Identify which cell holds the provided text, then report its [x, y] central coordinate. 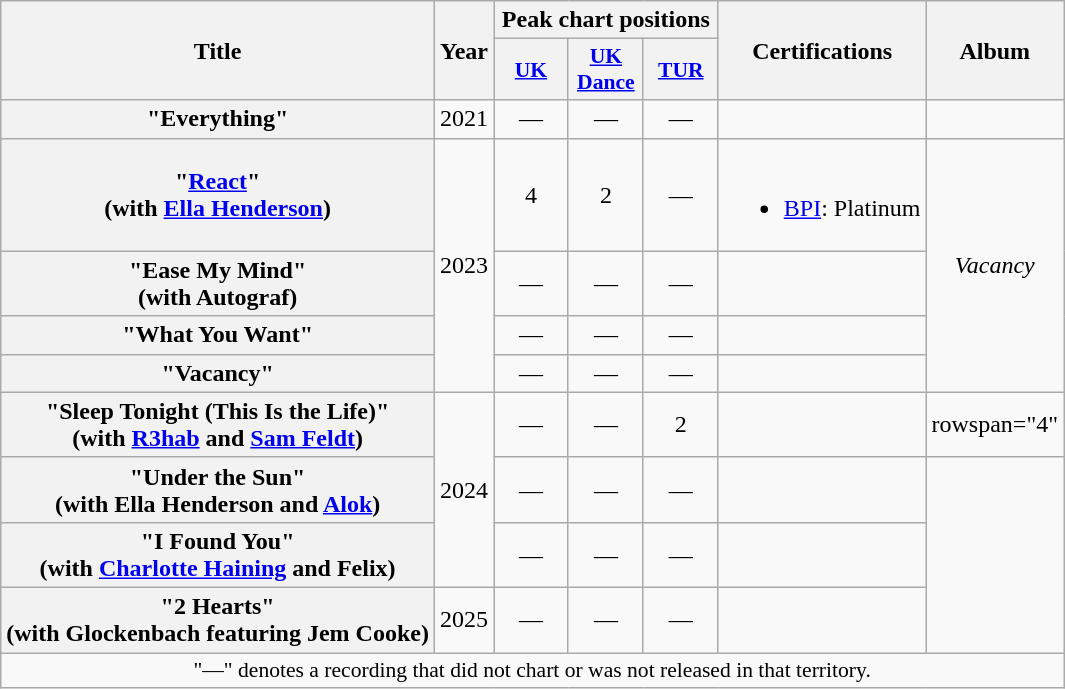
UK [532, 70]
Vacancy [995, 265]
rowspan="4" [995, 424]
2021 [464, 119]
Title [218, 50]
"React"(with Ella Henderson) [218, 194]
Year [464, 50]
"I Found You"(with Charlotte Haining and Felix) [218, 554]
UKDance [606, 70]
"2 Hearts"(with Glockenbach featuring Jem Cooke) [218, 620]
Certifications [822, 50]
"Sleep Tonight (This Is the Life)"(with R3hab and Sam Feldt) [218, 424]
BPI: Platinum [822, 194]
"Under the Sun"(with Ella Henderson and Alok) [218, 490]
Peak chart positions [606, 20]
"What You Want" [218, 335]
4 [532, 194]
TUR [680, 70]
2023 [464, 265]
2025 [464, 620]
"Ease My Mind"(with Autograf) [218, 284]
"Everything" [218, 119]
"—" denotes a recording that did not chart or was not released in that territory. [532, 670]
"Vacancy" [218, 373]
Album [995, 50]
2024 [464, 490]
